Scan for the cell matching the given text and deliver its [x, y] coordinate at center. 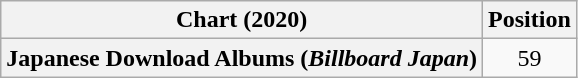
Chart (2020) [242, 20]
Position [530, 20]
Japanese Download Albums (Billboard Japan) [242, 58]
59 [530, 58]
